Search for the cell housing the specified text and yield its [X, Y] center coordinate. 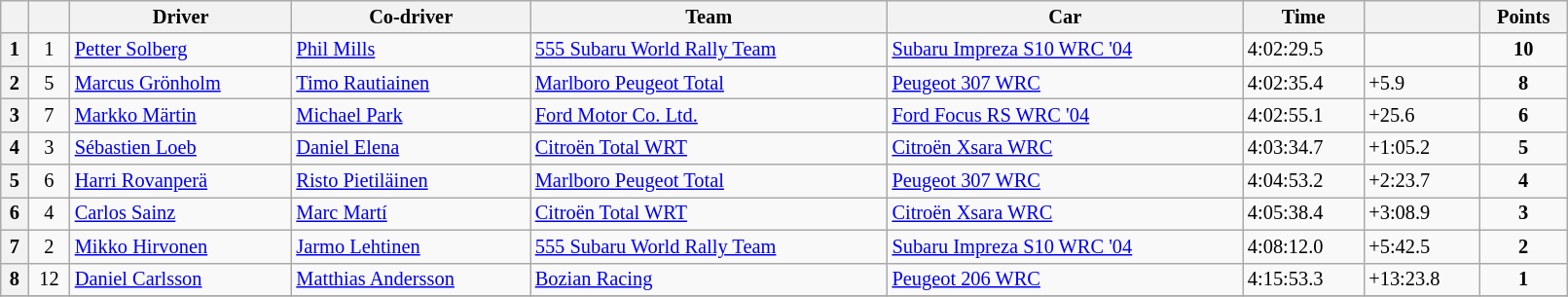
Co-driver [411, 17]
Ford Motor Co. Ltd. [709, 115]
+3:08.9 [1421, 213]
Sébastien Loeb [181, 148]
Timo Rautiainen [411, 83]
4:02:35.4 [1303, 83]
+5:42.5 [1421, 246]
Peugeot 206 WRC [1065, 279]
Michael Park [411, 115]
Time [1303, 17]
Points [1524, 17]
Petter Solberg [181, 50]
Bozian Racing [709, 279]
+5.9 [1421, 83]
Daniel Elena [411, 148]
12 [49, 279]
4:15:53.3 [1303, 279]
4:05:38.4 [1303, 213]
Mikko Hirvonen [181, 246]
+2:23.7 [1421, 181]
Jarmo Lehtinen [411, 246]
Harri Rovanperä [181, 181]
4:02:29.5 [1303, 50]
Markko Märtin [181, 115]
Marc Martí [411, 213]
Phil Mills [411, 50]
Risto Pietiläinen [411, 181]
+1:05.2 [1421, 148]
10 [1524, 50]
Daniel Carlsson [181, 279]
Team [709, 17]
Carlos Sainz [181, 213]
Driver [181, 17]
+25.6 [1421, 115]
4:08:12.0 [1303, 246]
Marcus Grönholm [181, 83]
Ford Focus RS WRC '04 [1065, 115]
4:03:34.7 [1303, 148]
Matthias Andersson [411, 279]
4:02:55.1 [1303, 115]
Car [1065, 17]
+13:23.8 [1421, 279]
4:04:53.2 [1303, 181]
